Locate the cell with the specified text and output its [X, Y] center coordinate. 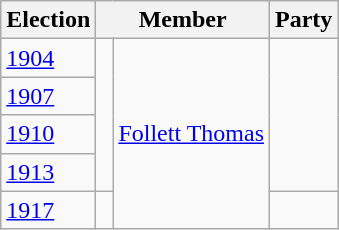
1910 [48, 134]
Election [48, 20]
Follett Thomas [192, 134]
1913 [48, 172]
1917 [48, 210]
Party [304, 20]
1904 [48, 58]
Member [183, 20]
1907 [48, 96]
